From the cell containing the given text, extract its center point as [X, Y] coordinate. 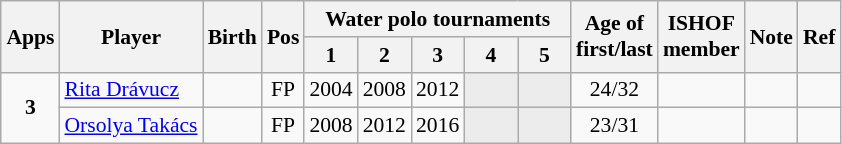
Rita Drávucz [130, 90]
Player [130, 36]
Pos [284, 36]
2004 [330, 90]
Apps [30, 36]
23/31 [614, 126]
ISHOFmember [702, 36]
Water polo tournaments [438, 19]
Note [772, 36]
Orsolya Takács [130, 126]
1 [330, 55]
Age offirst/last [614, 36]
2 [384, 55]
24/32 [614, 90]
Ref [819, 36]
4 [490, 55]
2016 [438, 126]
Birth [232, 36]
5 [544, 55]
